Extract the [X, Y] coordinate from the center of the cell holding the provided text.  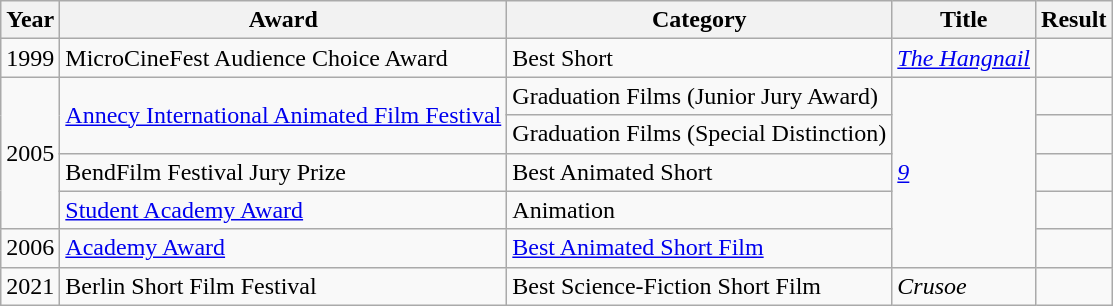
Graduation Films (Junior Jury Award) [700, 96]
1999 [30, 58]
MicroCineFest Audience Choice Award [284, 58]
The Hangnail [964, 58]
Crusoe [964, 286]
Annecy International Animated Film Festival [284, 115]
Title [964, 20]
2021 [30, 286]
Berlin Short Film Festival [284, 286]
Academy Award [284, 248]
Year [30, 20]
Animation [700, 210]
Best Animated Short [700, 172]
Best Science-Fiction Short Film [700, 286]
Student Academy Award [284, 210]
Award [284, 20]
Result [1074, 20]
2006 [30, 248]
2005 [30, 153]
Best Animated Short Film [700, 248]
Category [700, 20]
Graduation Films (Special Distinction) [700, 134]
BendFilm Festival Jury Prize [284, 172]
Best Short [700, 58]
9 [964, 172]
